For the text-containing cell, return its midpoint in [X, Y] coordinate format. 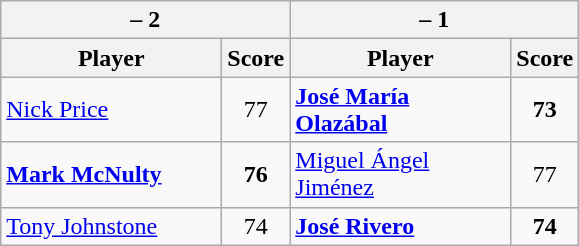
Nick Price [112, 110]
Miguel Ángel Jiménez [400, 174]
76 [256, 174]
73 [545, 110]
Tony Johnstone [112, 226]
Mark McNulty [112, 174]
José Rivero [400, 226]
– 2 [146, 20]
– 1 [434, 20]
José María Olazábal [400, 110]
